Identify which cell holds the provided text, then report its (x, y) central coordinate. 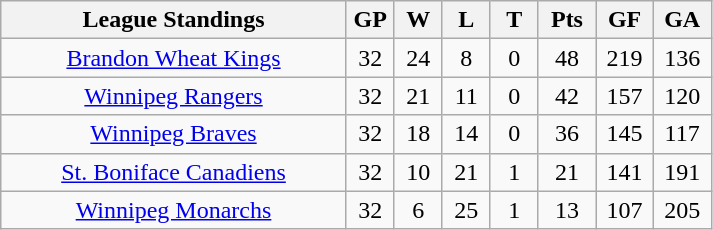
120 (682, 96)
8 (466, 58)
11 (466, 96)
GA (682, 20)
107 (625, 210)
T (514, 20)
GF (625, 20)
205 (682, 210)
191 (682, 172)
14 (466, 134)
25 (466, 210)
145 (625, 134)
219 (625, 58)
42 (567, 96)
36 (567, 134)
117 (682, 134)
Winnipeg Braves (174, 134)
W (418, 20)
24 (418, 58)
L (466, 20)
St. Boniface Canadiens (174, 172)
Winnipeg Monarchs (174, 210)
Pts (567, 20)
League Standings (174, 20)
48 (567, 58)
10 (418, 172)
141 (625, 172)
157 (625, 96)
18 (418, 134)
Winnipeg Rangers (174, 96)
6 (418, 210)
13 (567, 210)
136 (682, 58)
GP (370, 20)
Brandon Wheat Kings (174, 58)
